Return the (X, Y) coordinate for the center point of the cell that contains the specified text.  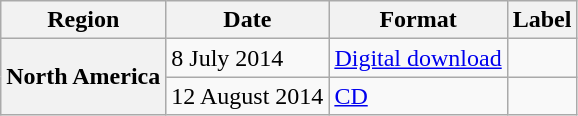
North America (84, 77)
Format (418, 20)
CD (418, 96)
Region (84, 20)
Digital download (418, 58)
8 July 2014 (248, 58)
12 August 2014 (248, 96)
Date (248, 20)
Label (542, 20)
